From the cell containing the given text, extract its center point as (X, Y) coordinate. 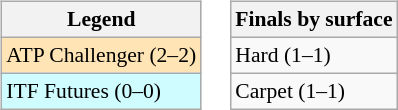
Carpet (1–1) (314, 91)
Hard (1–1) (314, 55)
ITF Futures (0–0) (101, 91)
ATP Challenger (2–2) (101, 55)
Legend (101, 20)
Finals by surface (314, 20)
